Detect which cell encompasses the target text, then output its [x, y] center coordinate. 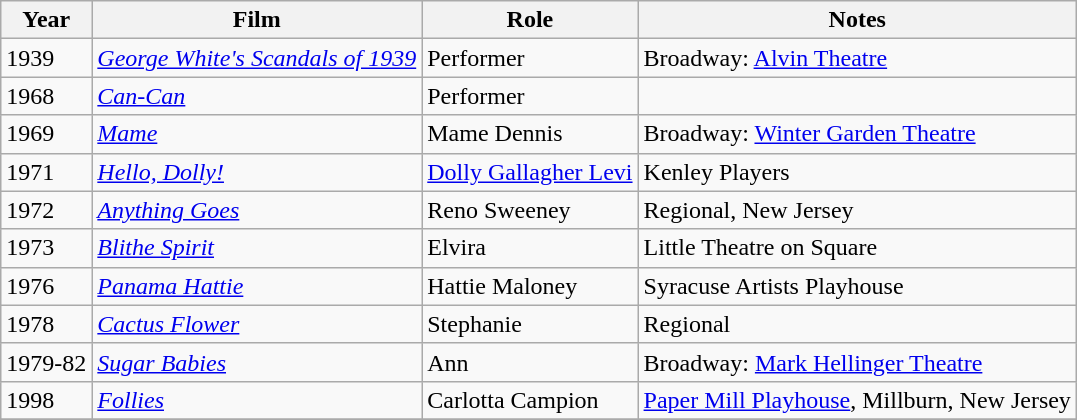
Blithe Spirit [257, 248]
1976 [46, 286]
1973 [46, 248]
Broadway: Winter Garden Theatre [857, 134]
Paper Mill Playhouse, Millburn, New Jersey [857, 400]
Kenley Players [857, 172]
Elvira [530, 248]
Hattie Maloney [530, 286]
Dolly Gallagher Levi [530, 172]
Anything Goes [257, 210]
1968 [46, 96]
Reno Sweeney [530, 210]
Cactus Flower [257, 324]
Panama Hattie [257, 286]
Stephanie [530, 324]
Year [46, 20]
George White's Scandals of 1939 [257, 58]
Notes [857, 20]
Film [257, 20]
1969 [46, 134]
Carlotta Campion [530, 400]
Regional, New Jersey [857, 210]
Hello, Dolly! [257, 172]
Mame [257, 134]
1998 [46, 400]
Broadway: Mark Hellinger Theatre [857, 362]
Follies [257, 400]
Mame Dennis [530, 134]
1939 [46, 58]
Little Theatre on Square [857, 248]
Sugar Babies [257, 362]
1972 [46, 210]
Ann [530, 362]
Syracuse Artists Playhouse [857, 286]
1971 [46, 172]
1979-82 [46, 362]
Broadway: Alvin Theatre [857, 58]
Can-Can [257, 96]
Regional [857, 324]
Role [530, 20]
1978 [46, 324]
